Output the [X, Y] coordinate of the center of the cell containing the given text.  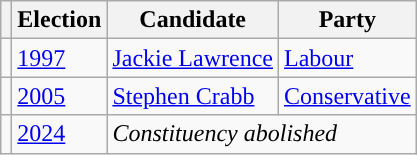
Election [60, 20]
Party [348, 20]
Labour [348, 58]
Jackie Lawrence [193, 58]
Conservative [348, 96]
Stephen Crabb [193, 96]
1997 [60, 58]
2005 [60, 96]
2024 [60, 134]
Candidate [193, 20]
Constituency abolished [262, 134]
